Determine the (x, y) coordinate at the center of the cell enclosing the given text.  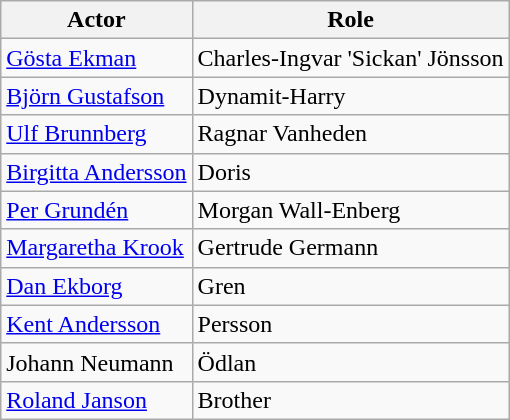
Ödlan (350, 362)
Ulf Brunnberg (96, 134)
Persson (350, 324)
Dynamit-Harry (350, 96)
Gren (350, 286)
Brother (350, 400)
Actor (96, 20)
Charles-Ingvar 'Sickan' Jönsson (350, 58)
Roland Janson (96, 400)
Role (350, 20)
Per Grundén (96, 210)
Gösta Ekman (96, 58)
Johann Neumann (96, 362)
Dan Ekborg (96, 286)
Birgitta Andersson (96, 172)
Margaretha Krook (96, 248)
Ragnar Vanheden (350, 134)
Gertrude Germann (350, 248)
Kent Andersson (96, 324)
Morgan Wall-Enberg (350, 210)
Doris (350, 172)
Björn Gustafson (96, 96)
